Return [x, y] of the center of cell containing provided text 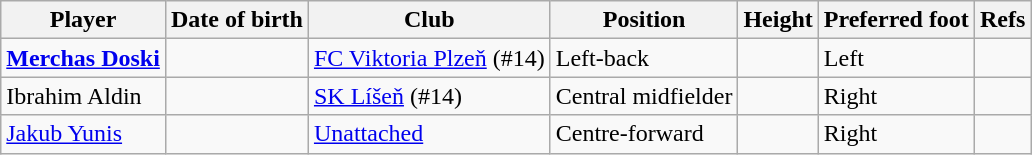
Left [896, 58]
Player [84, 20]
Refs [1002, 20]
Central midfielder [644, 96]
Height [778, 20]
Date of birth [236, 20]
Ibrahim Aldin [84, 96]
Left-back [644, 58]
Jakub Yunis [84, 134]
FC Viktoria Plzeň (#14) [429, 58]
Position [644, 20]
Merchas Doski [84, 58]
SK Líšeň (#14) [429, 96]
Centre-forward [644, 134]
Preferred foot [896, 20]
Unattached [429, 134]
Club [429, 20]
